Pinpoint the cell where the given text exists, returning its (x, y) midpoint coordinate. 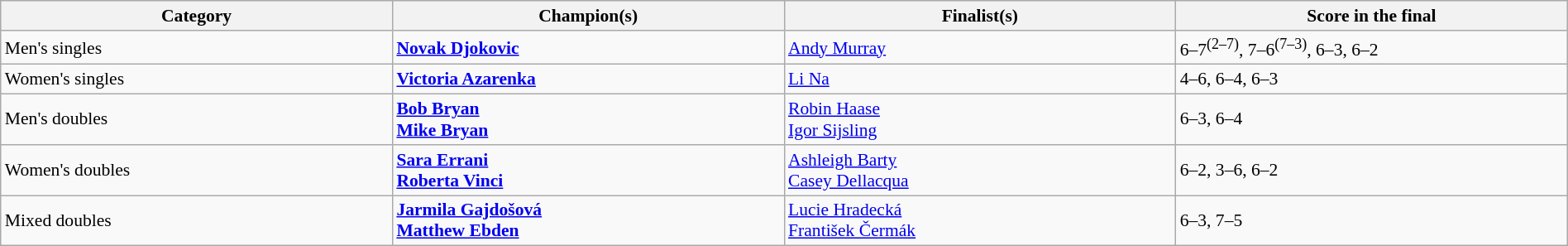
Category (197, 16)
Sara Errani Roberta Vinci (588, 171)
Novak Djokovic (588, 48)
Bob Bryan Mike Bryan (588, 119)
Jarmila Gajdošová Matthew Ebden (588, 220)
Men's doubles (197, 119)
Men's singles (197, 48)
Women's doubles (197, 171)
Victoria Azarenka (588, 80)
Andy Murray (980, 48)
Finalist(s) (980, 16)
Lucie Hradecká František Čermák (980, 220)
Li Na (980, 80)
4–6, 6–4, 6–3 (1372, 80)
6–2, 3–6, 6–2 (1372, 171)
Ashleigh Barty Casey Dellacqua (980, 171)
6–3, 6–4 (1372, 119)
Champion(s) (588, 16)
6–7(2–7), 7–6(7–3), 6–3, 6–2 (1372, 48)
Mixed doubles (197, 220)
Score in the final (1372, 16)
6–3, 7–5 (1372, 220)
Robin Haase Igor Sijsling (980, 119)
Women's singles (197, 80)
